Locate the cell with the specified text and output its (x, y) center coordinate. 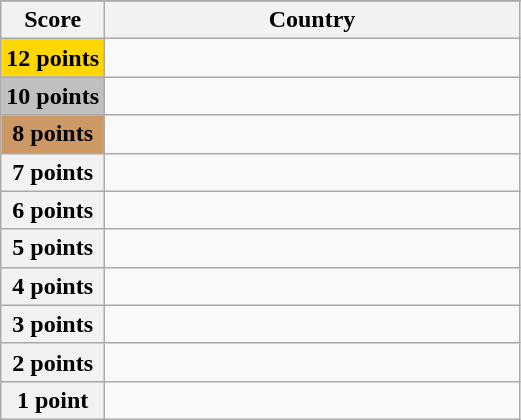
3 points (53, 324)
7 points (53, 172)
12 points (53, 58)
Score (53, 20)
10 points (53, 96)
6 points (53, 210)
1 point (53, 400)
8 points (53, 134)
2 points (53, 362)
4 points (53, 286)
Country (312, 20)
5 points (53, 248)
